Identify which cell holds the provided text, then report its [x, y] central coordinate. 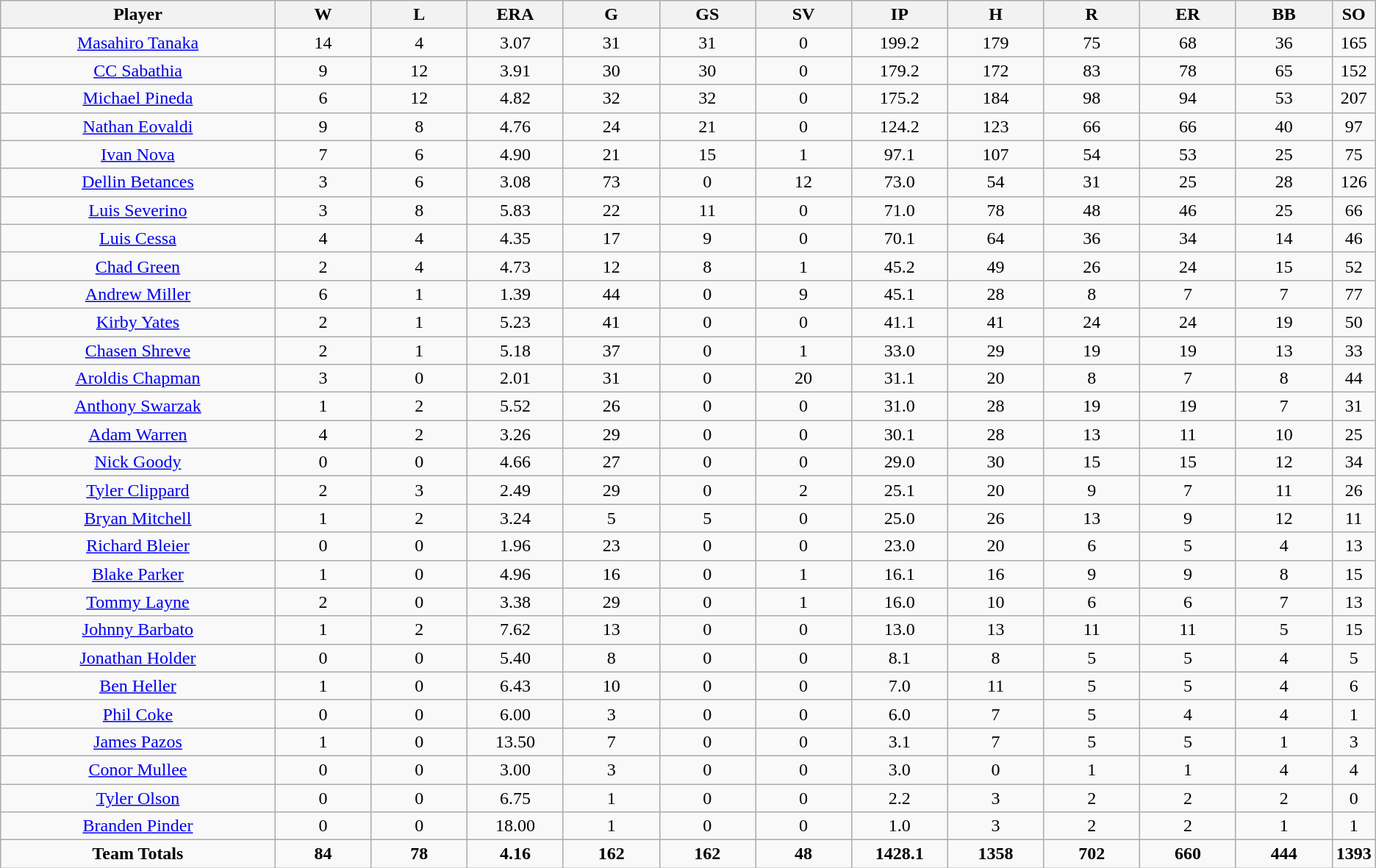
GS [707, 15]
172 [995, 71]
G [612, 15]
18.00 [516, 826]
SV [804, 15]
4.16 [516, 854]
Ben Heller [138, 686]
70.1 [900, 238]
4.66 [516, 462]
4.35 [516, 238]
Conor Mullee [138, 770]
4.90 [516, 154]
83 [1092, 71]
1.39 [516, 294]
65 [1283, 71]
123 [995, 126]
31.1 [900, 379]
Team Totals [138, 854]
1393 [1354, 854]
71.0 [900, 210]
37 [612, 351]
Chasen Shreve [138, 351]
Ivan Nova [138, 154]
Richard Bleier [138, 546]
126 [1354, 182]
L [419, 15]
16.0 [900, 602]
152 [1354, 71]
Blake Parker [138, 574]
49 [995, 266]
Andrew Miller [138, 294]
124.2 [900, 126]
1358 [995, 854]
W [323, 15]
25.1 [900, 490]
ER [1188, 15]
3.0 [900, 770]
3.08 [516, 182]
13.0 [900, 630]
97.1 [900, 154]
2.2 [900, 797]
Tyler Clippard [138, 490]
98 [1092, 98]
SO [1354, 15]
199.2 [900, 43]
207 [1354, 98]
CC Sabathia [138, 71]
Dellin Betances [138, 182]
5.52 [516, 406]
6.43 [516, 686]
2.01 [516, 379]
5.18 [516, 351]
3.26 [516, 434]
Adam Warren [138, 434]
165 [1354, 43]
4.82 [516, 98]
2.49 [516, 490]
6.0 [900, 714]
James Pazos [138, 742]
94 [1188, 98]
Michael Pineda [138, 98]
Phil Coke [138, 714]
1428.1 [900, 854]
BB [1283, 15]
5.83 [516, 210]
Johnny Barbato [138, 630]
97 [1354, 126]
73 [612, 182]
3.07 [516, 43]
Nick Goody [138, 462]
3.1 [900, 742]
3.00 [516, 770]
Branden Pinder [138, 826]
H [995, 15]
ERA [516, 15]
3.38 [516, 602]
4.76 [516, 126]
Chad Green [138, 266]
Tommy Layne [138, 602]
Player [138, 15]
1.0 [900, 826]
5.23 [516, 322]
41.1 [900, 322]
5.40 [516, 658]
40 [1283, 126]
33.0 [900, 351]
33 [1354, 351]
IP [900, 15]
73.0 [900, 182]
52 [1354, 266]
Nathan Eovaldi [138, 126]
1.96 [516, 546]
Luis Cessa [138, 238]
184 [995, 98]
31.0 [900, 406]
6.00 [516, 714]
17 [612, 238]
64 [995, 238]
R [1092, 15]
107 [995, 154]
4.73 [516, 266]
27 [612, 462]
Kirby Yates [138, 322]
84 [323, 854]
Anthony Swarzak [138, 406]
22 [612, 210]
Tyler Olson [138, 797]
7.62 [516, 630]
77 [1354, 294]
Jonathan Holder [138, 658]
29.0 [900, 462]
45.1 [900, 294]
179 [995, 43]
13.50 [516, 742]
3.24 [516, 518]
6.75 [516, 797]
Bryan Mitchell [138, 518]
444 [1283, 854]
4.96 [516, 574]
179.2 [900, 71]
25.0 [900, 518]
660 [1188, 854]
45.2 [900, 266]
68 [1188, 43]
Masahiro Tanaka [138, 43]
50 [1354, 322]
Aroldis Chapman [138, 379]
23.0 [900, 546]
16.1 [900, 574]
8.1 [900, 658]
175.2 [900, 98]
7.0 [900, 686]
23 [612, 546]
3.91 [516, 71]
702 [1092, 854]
30.1 [900, 434]
Luis Severino [138, 210]
